Extract the [x, y] coordinate from the center of the cell holding the provided text.  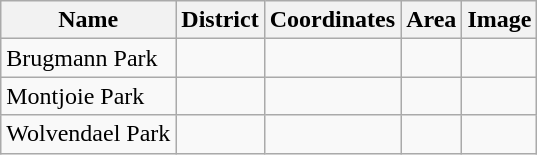
District [220, 20]
Image [500, 20]
Montjoie Park [88, 96]
Brugmann Park [88, 58]
Wolvendael Park [88, 134]
Coordinates [332, 20]
Name [88, 20]
Area [432, 20]
